Capture the cell that displays the provided text and extract its (X, Y) central coordinate. 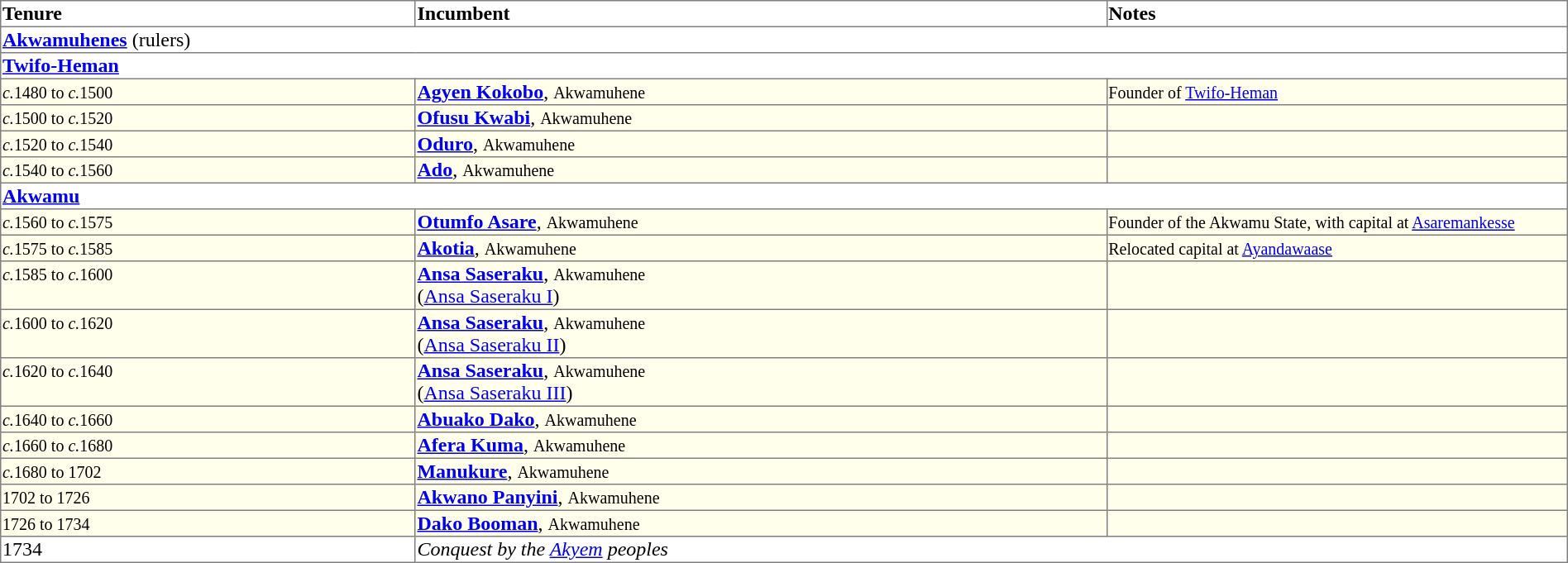
Relocated capital at Ayandawaase (1336, 248)
c.1500 to c.1520 (208, 118)
Akwamuhenes (rulers) (784, 40)
Otumfo Asare, Akwamuhene (761, 222)
c.1575 to c.1585 (208, 248)
Manukure, Akwamuhene (761, 471)
c.1620 to c.1640 (208, 382)
c.1585 to c.1600 (208, 285)
c.1560 to c.1575 (208, 222)
c.1600 to c.1620 (208, 333)
Ofusu Kwabi, Akwamuhene (761, 118)
Conquest by the Akyem peoples (991, 550)
Akotia, Akwamuhene (761, 248)
Ansa Saseraku, Akwamuhene(Ansa Saseraku I) (761, 285)
Notes (1336, 14)
Ado, Akwamuhene (761, 170)
Ansa Saseraku, Akwamuhene(Ansa Saseraku III) (761, 382)
Tenure (208, 14)
1734 (208, 550)
Afera Kuma, Akwamuhene (761, 446)
Founder of the Akwamu State, with capital at Asaremankesse (1336, 222)
c.1480 to c.1500 (208, 92)
1702 to 1726 (208, 498)
1726 to 1734 (208, 523)
Akwamu (784, 196)
Agyen Kokobo, Akwamuhene (761, 92)
c.1660 to c.1680 (208, 446)
c.1640 to c.1660 (208, 419)
Founder of Twifo-Heman (1336, 92)
Akwano Panyini, Akwamuhene (761, 498)
c.1540 to c.1560 (208, 170)
Ansa Saseraku, Akwamuhene(Ansa Saseraku II) (761, 333)
Oduro, Akwamuhene (761, 144)
Abuako Dako, Akwamuhene (761, 419)
Dako Booman, Akwamuhene (761, 523)
Incumbent (761, 14)
c.1520 to c.1540 (208, 144)
c.1680 to 1702 (208, 471)
Twifo-Heman (784, 66)
